Capture the cell that displays the provided text and extract its (X, Y) central coordinate. 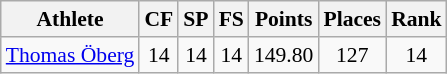
149.80 (284, 55)
Thomas Öberg (70, 55)
Places (352, 19)
Rank (416, 19)
Points (284, 19)
CF (158, 19)
127 (352, 55)
SP (196, 19)
FS (232, 19)
Athlete (70, 19)
